Locate the cell with the specified text and output its (x, y) center coordinate. 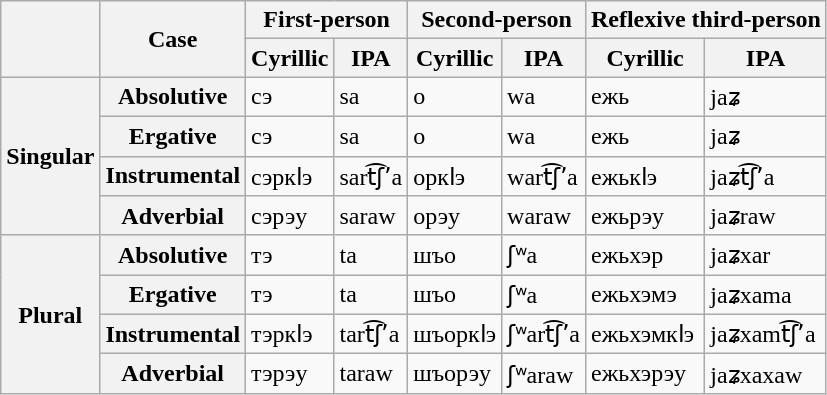
тэрэу (290, 374)
tart͡ʃʼa (371, 334)
шъорэу (455, 374)
орэу (455, 216)
ежьрэу (644, 216)
ежьхэр (644, 255)
ежьхэмкӏэ (644, 334)
First-person (327, 20)
taraw (371, 374)
сэркӏэ (290, 176)
ежьхэмэ (644, 295)
Reflexive third-person (706, 20)
wart͡ʃʼa (544, 176)
ʃʷart͡ʃʼa (544, 334)
jaʑraw (766, 216)
сэрэу (290, 216)
Case (173, 39)
jaʑt͡ʃʼa (766, 176)
jaʑxaxaw (766, 374)
waraw (544, 216)
шъоркӏэ (455, 334)
Second-person (497, 20)
saraw (371, 216)
jaʑxama (766, 295)
jaʑxar (766, 255)
jaʑxamt͡ʃʼa (766, 334)
ежькӏэ (644, 176)
sart͡ʃʼa (371, 176)
Plural (50, 314)
ʃʷaraw (544, 374)
оркӏэ (455, 176)
ежьхэрэу (644, 374)
тэркӏэ (290, 334)
Singular (50, 156)
